Extract the (x, y) coordinate from the center of the cell holding the provided text.  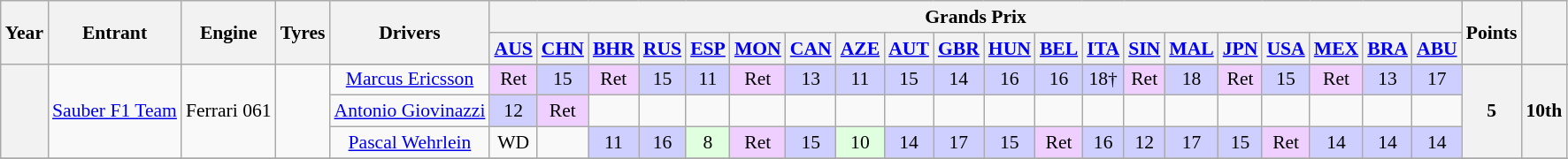
JPN (1241, 49)
Entrant (115, 32)
BRA (1387, 49)
AUS (513, 49)
Sauber F1 Team (115, 111)
ABU (1437, 49)
Year (25, 32)
CHN (563, 49)
MEX (1336, 49)
CAN (811, 49)
18† (1103, 79)
8 (708, 143)
Pascal Wehrlein (409, 143)
MON (757, 49)
18 (1191, 79)
AUT (909, 49)
AZE (860, 49)
USA (1285, 49)
SIN (1144, 49)
BEL (1058, 49)
Grands Prix (975, 17)
MAL (1191, 49)
Tyres (303, 32)
Points (1492, 32)
10th (1543, 111)
Drivers (409, 32)
WD (513, 143)
Ferrari 061 (228, 111)
Marcus Ericsson (409, 79)
Engine (228, 32)
BHR (614, 49)
HUN (1010, 49)
Antonio Giovinazzi (409, 111)
5 (1492, 111)
ESP (708, 49)
GBR (959, 49)
RUS (662, 49)
10 (860, 143)
ITA (1103, 49)
